Output the [X, Y] coordinate of the center of the cell containing the given text.  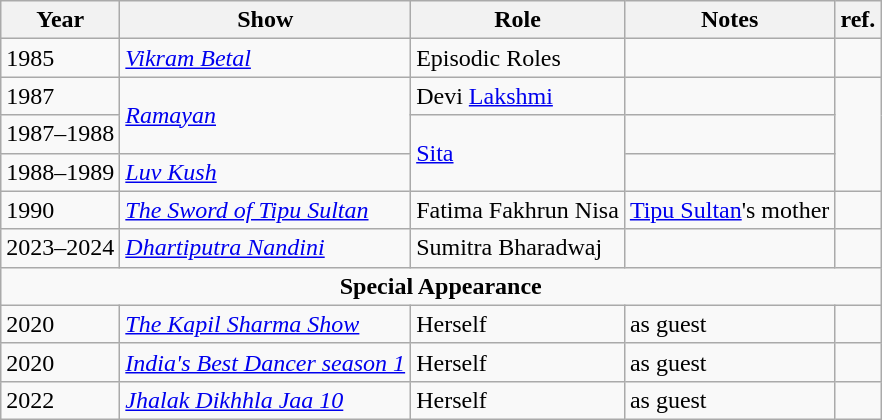
1990 [60, 210]
Sumitra Bharadwaj [518, 248]
The Sword of Tipu Sultan [266, 210]
1987 [60, 96]
Ramayan [266, 115]
2022 [60, 400]
1988–1989 [60, 172]
Jhalak Dikhhla Jaa 10 [266, 400]
Show [266, 20]
Role [518, 20]
2023–2024 [60, 248]
Devi Lakshmi [518, 96]
The Kapil Sharma Show [266, 324]
Notes [730, 20]
India's Best Dancer season 1 [266, 362]
1987–1988 [60, 134]
Episodic Roles [518, 58]
Year [60, 20]
Sita [518, 153]
Tipu Sultan's mother [730, 210]
1985 [60, 58]
Dhartiputra Nandini [266, 248]
Luv Kush [266, 172]
ref. [858, 20]
Fatima Fakhrun Nisa [518, 210]
Special Appearance [441, 286]
Vikram Betal [266, 58]
